Provide the (x, y) coordinate of the cell's center where the given text is located.  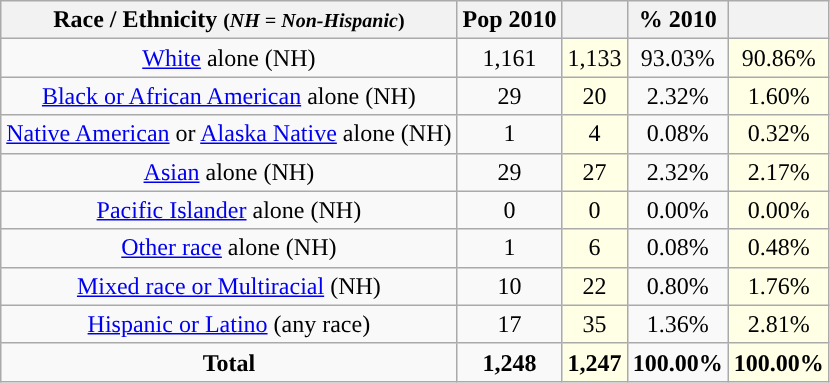
35 (594, 324)
% 2010 (678, 20)
17 (510, 324)
1,247 (594, 362)
0.48% (778, 248)
90.86% (778, 58)
Black or African American alone (NH) (229, 96)
22 (594, 286)
Race / Ethnicity (NH = Non-Hispanic) (229, 20)
Total (229, 362)
1.36% (678, 324)
2.81% (778, 324)
10 (510, 286)
93.03% (678, 58)
White alone (NH) (229, 58)
27 (594, 172)
4 (594, 134)
6 (594, 248)
Pacific Islander alone (NH) (229, 210)
1,133 (594, 58)
0.32% (778, 134)
Hispanic or Latino (any race) (229, 324)
1.60% (778, 96)
Pop 2010 (510, 20)
Mixed race or Multiracial (NH) (229, 286)
Other race alone (NH) (229, 248)
2.17% (778, 172)
1,248 (510, 362)
1,161 (510, 58)
0.80% (678, 286)
1.76% (778, 286)
Native American or Alaska Native alone (NH) (229, 134)
20 (594, 96)
Asian alone (NH) (229, 172)
